Find where the given text appears and provide that cell's center as [X, Y] coordinate. 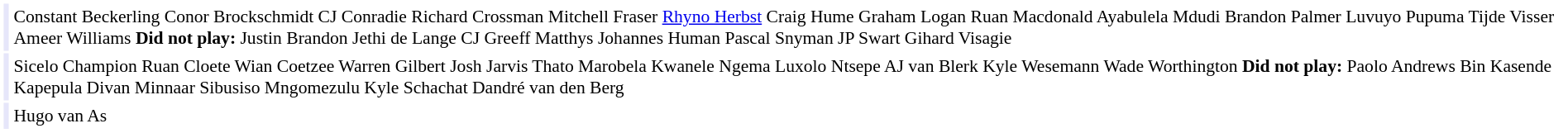
Hugo van As [788, 116]
